Pinpoint the cell where the given text exists, returning its [X, Y] midpoint coordinate. 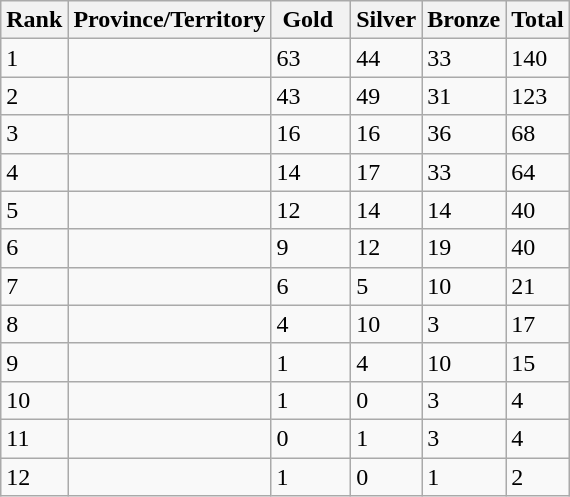
63 [311, 58]
21 [538, 286]
19 [464, 248]
15 [538, 362]
123 [538, 96]
8 [34, 324]
Bronze [464, 20]
11 [34, 438]
140 [538, 58]
Rank [34, 20]
Silver [386, 20]
68 [538, 134]
44 [386, 58]
31 [464, 96]
Gold [311, 20]
43 [311, 96]
49 [386, 96]
7 [34, 286]
Total [538, 20]
Province/Territory [170, 20]
36 [464, 134]
64 [538, 172]
